Locate the cell with the specified text and output its [X, Y] center coordinate. 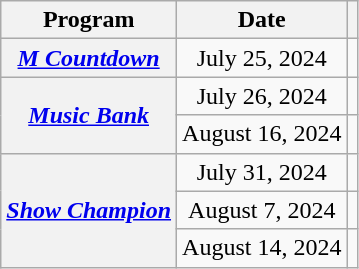
M Countdown [89, 58]
August 16, 2024 [262, 134]
Music Bank [89, 115]
July 31, 2024 [262, 172]
Program [89, 20]
August 7, 2024 [262, 210]
Date [262, 20]
Show Champion [89, 210]
August 14, 2024 [262, 248]
July 25, 2024 [262, 58]
July 26, 2024 [262, 96]
